Search for the cell housing the specified text and yield its (x, y) center coordinate. 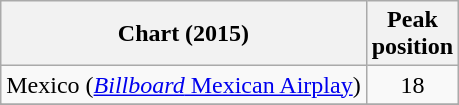
Chart (2015) (184, 34)
Peakposition (412, 34)
Mexico (Billboard Mexican Airplay) (184, 85)
18 (412, 85)
